From the cell containing the given text, extract its center point as [x, y] coordinate. 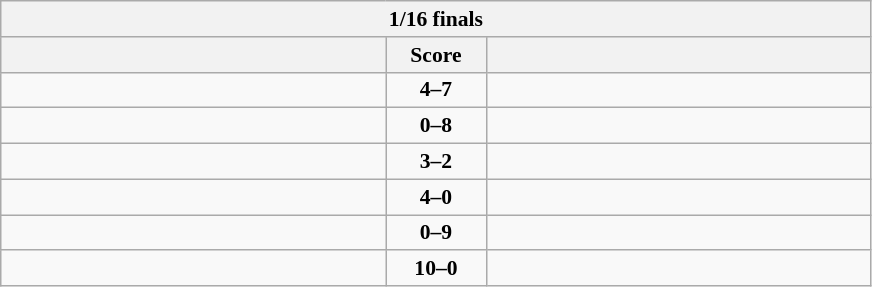
0–8 [436, 126]
Score [436, 55]
4–0 [436, 197]
4–7 [436, 90]
0–9 [436, 233]
1/16 finals [436, 19]
3–2 [436, 162]
10–0 [436, 269]
